Return the [X, Y] coordinate for the center point of the cell that contains the specified text.  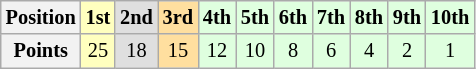
1 [450, 51]
9th [407, 17]
8th [369, 17]
6th [293, 17]
2nd [136, 17]
Position [41, 17]
3rd [178, 17]
10th [450, 17]
4th [217, 17]
1st [98, 17]
15 [178, 51]
8 [293, 51]
25 [98, 51]
6 [331, 51]
4 [369, 51]
10 [255, 51]
18 [136, 51]
7th [331, 17]
5th [255, 17]
12 [217, 51]
2 [407, 51]
Points [41, 51]
